Return (x, y) of the center of cell containing provided text 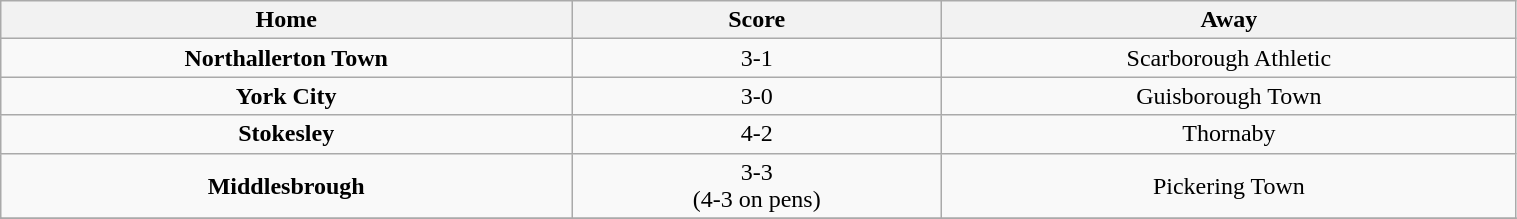
Away (1229, 20)
3-3(4-3 on pens) (757, 186)
Northallerton Town (286, 58)
Home (286, 20)
3-1 (757, 58)
York City (286, 96)
Guisborough Town (1229, 96)
3-0 (757, 96)
Middlesbrough (286, 186)
Thornaby (1229, 134)
Stokesley (286, 134)
Score (757, 20)
Scarborough Athletic (1229, 58)
4-2 (757, 134)
Pickering Town (1229, 186)
